Identify which cell holds the provided text, then report its [X, Y] central coordinate. 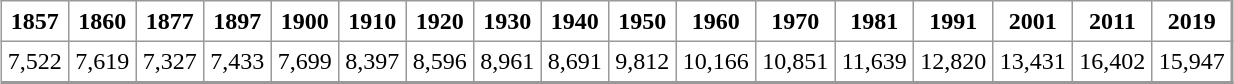
8,961 [507, 62]
1960 [716, 21]
13,431 [1033, 62]
2011 [1113, 21]
8,596 [440, 62]
2001 [1033, 21]
10,851 [795, 62]
7,699 [305, 62]
1950 [642, 21]
8,397 [372, 62]
7,522 [35, 62]
1910 [372, 21]
1991 [954, 21]
1857 [35, 21]
15,947 [1192, 62]
7,327 [170, 62]
10,166 [716, 62]
1920 [440, 21]
1970 [795, 21]
8,691 [575, 62]
7,619 [102, 62]
2019 [1192, 21]
1860 [102, 21]
1897 [237, 21]
1930 [507, 21]
9,812 [642, 62]
16,402 [1113, 62]
7,433 [237, 62]
1981 [874, 21]
12,820 [954, 62]
1877 [170, 21]
11,639 [874, 62]
1940 [575, 21]
1900 [305, 21]
